Find where the given text appears and provide that cell's center as (x, y) coordinate. 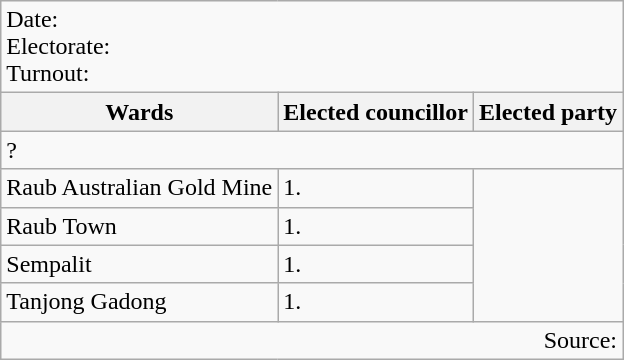
Sempalit (140, 264)
Elected councillor (376, 112)
Date: Electorate: Turnout: (312, 47)
Wards (140, 112)
Tanjong Gadong (140, 302)
Raub Town (140, 226)
Raub Australian Gold Mine (140, 188)
? (312, 150)
Elected party (548, 112)
Source: (312, 340)
